Provide the [x, y] coordinate of the cell's center where the given text is located.  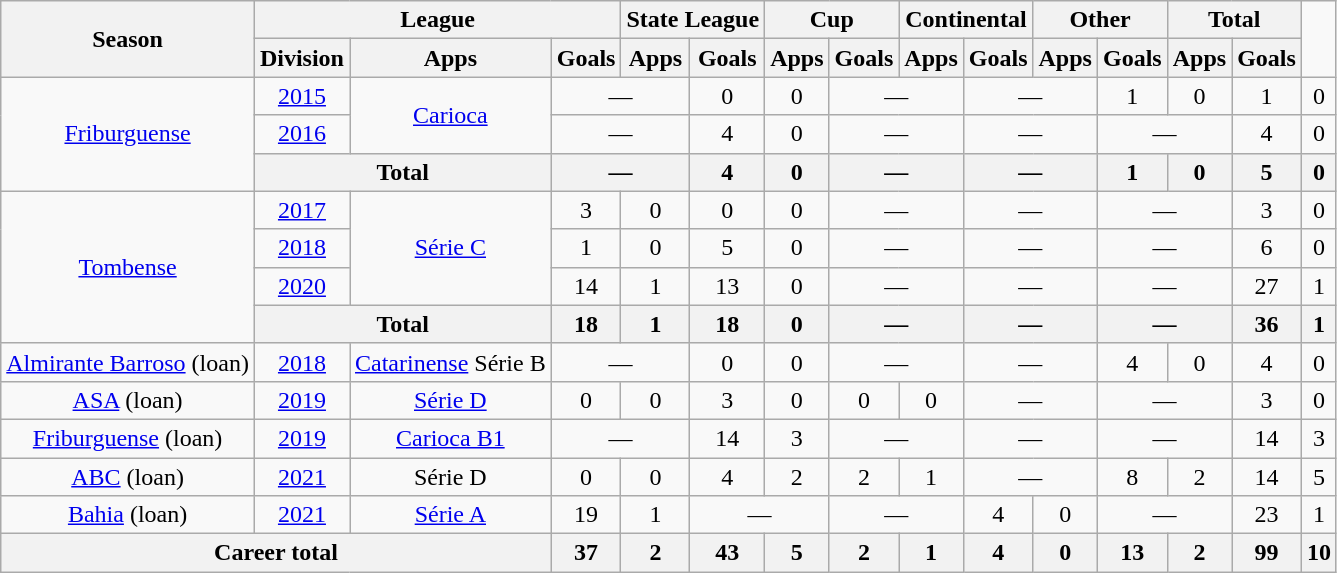
Série C [451, 248]
23 [1267, 515]
2020 [302, 286]
2015 [302, 96]
10 [1318, 553]
Tombense [128, 267]
36 [1267, 324]
Friburguense (loan) [128, 438]
6 [1267, 248]
Division [302, 58]
ASA (loan) [128, 400]
27 [1267, 286]
43 [728, 553]
Bahia (loan) [128, 515]
99 [1267, 553]
Série A [451, 515]
Catarinense Série B [451, 362]
State League [693, 20]
2016 [302, 134]
Carioca B1 [451, 438]
League [438, 20]
Continental [966, 20]
Career total [276, 553]
8 [1132, 477]
Season [128, 39]
37 [586, 553]
Other [1100, 20]
Friburguense [128, 134]
19 [586, 515]
Almirante Barroso (loan) [128, 362]
Carioca [451, 115]
ABC (loan) [128, 477]
Cup [832, 20]
2017 [302, 210]
